For the text-containing cell, return its midpoint in (x, y) coordinate format. 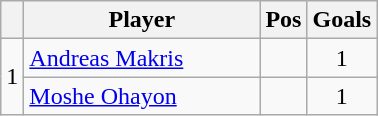
Player (142, 20)
Pos (284, 20)
Moshe Ohayon (142, 96)
Goals (342, 20)
Andreas Makris (142, 58)
